Detect which cell encompasses the target text, then output its (x, y) center coordinate. 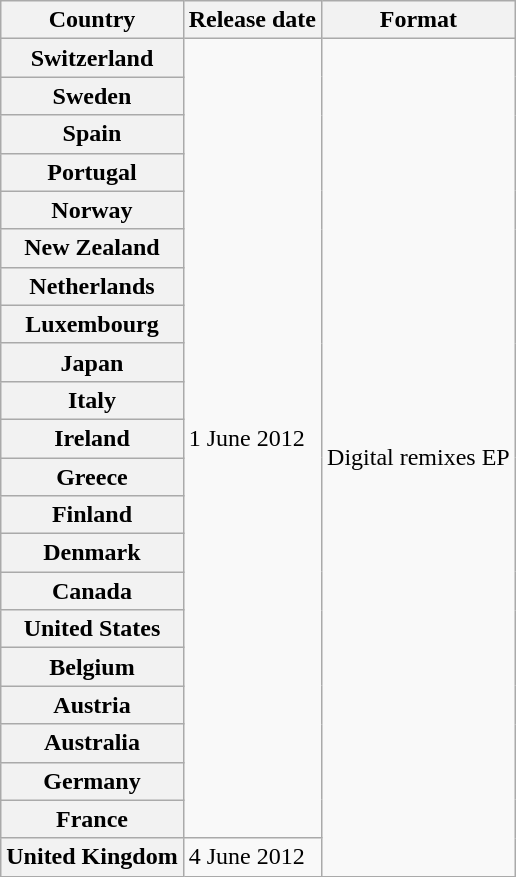
Digital remixes EP (419, 458)
Belgium (92, 667)
Finland (92, 515)
United Kingdom (92, 857)
Austria (92, 705)
Germany (92, 781)
Canada (92, 591)
Luxembourg (92, 324)
United States (92, 629)
New Zealand (92, 248)
Release date (252, 20)
Country (92, 20)
Italy (92, 400)
Australia (92, 743)
Norway (92, 210)
1 June 2012 (252, 438)
France (92, 819)
Denmark (92, 553)
Netherlands (92, 286)
Japan (92, 362)
Greece (92, 477)
Switzerland (92, 58)
Sweden (92, 96)
Portugal (92, 172)
4 June 2012 (252, 857)
Spain (92, 134)
Format (419, 20)
Ireland (92, 438)
